Capture the cell that displays the provided text and extract its [x, y] central coordinate. 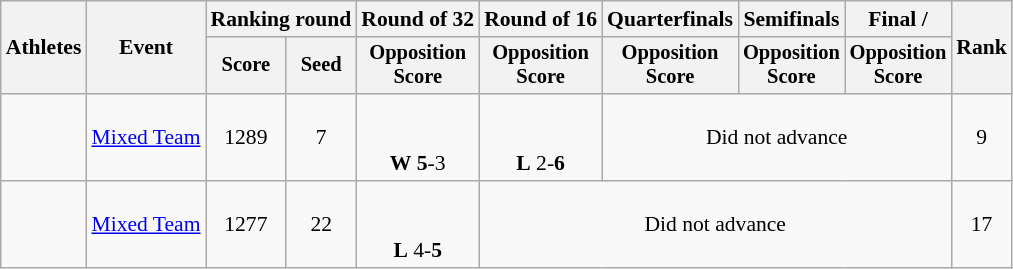
9 [982, 138]
Score [246, 66]
Round of 32 [418, 19]
W 5-3 [418, 138]
1277 [246, 224]
Semifinals [792, 19]
L 2-6 [540, 138]
Athletes [44, 48]
Rank [982, 48]
22 [321, 224]
L 4-5 [418, 224]
7 [321, 138]
Quarterfinals [670, 19]
Round of 16 [540, 19]
Ranking round [282, 19]
Seed [321, 66]
Final / [898, 19]
1289 [246, 138]
Event [146, 48]
17 [982, 224]
